Determine the [X, Y] coordinate at the center of the cell enclosing the given text.  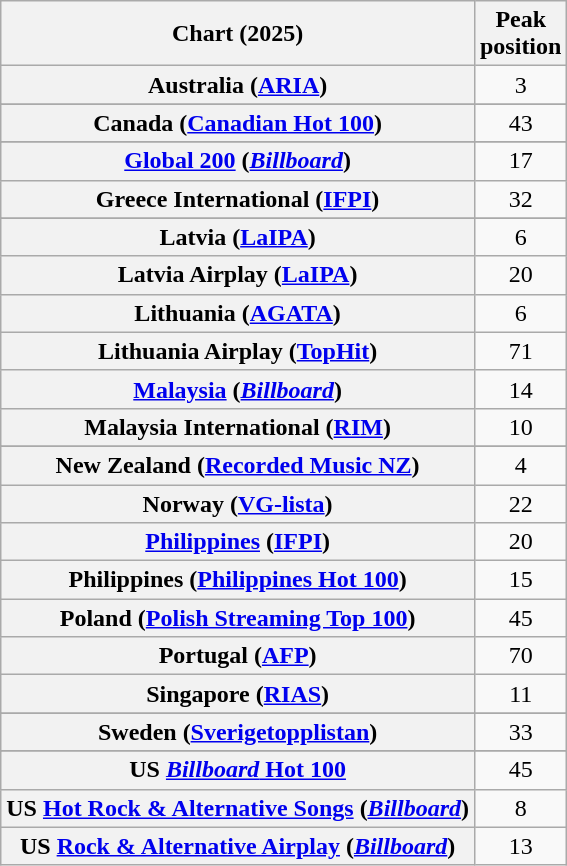
Philippines (IFPI) [238, 542]
3 [520, 85]
Lithuania (AGATA) [238, 313]
Singapore (RIAS) [238, 694]
Poland (Polish Streaming Top 100) [238, 618]
32 [520, 199]
Portugal (AFP) [238, 656]
10 [520, 427]
US Rock & Alternative Airplay (Billboard) [238, 846]
70 [520, 656]
11 [520, 694]
71 [520, 351]
Latvia Airplay (LaIPA) [238, 275]
15 [520, 580]
4 [520, 465]
Lithuania Airplay (TopHit) [238, 351]
Philippines (Philippines Hot 100) [238, 580]
Latvia (LaIPA) [238, 237]
US Hot Rock & Alternative Songs (Billboard) [238, 808]
Malaysia International (RIM) [238, 427]
Norway (VG-lista) [238, 503]
Greece International (IFPI) [238, 199]
8 [520, 808]
14 [520, 389]
Global 200 (Billboard) [238, 161]
17 [520, 161]
US Billboard Hot 100 [238, 770]
New Zealand (Recorded Music NZ) [238, 465]
33 [520, 732]
Peakposition [520, 34]
Chart (2025) [238, 34]
43 [520, 123]
13 [520, 846]
Australia (ARIA) [238, 85]
22 [520, 503]
Canada (Canadian Hot 100) [238, 123]
Malaysia (Billboard) [238, 389]
Sweden (Sverigetopplistan) [238, 732]
